Detect which cell encompasses the target text, then output its (X, Y) center coordinate. 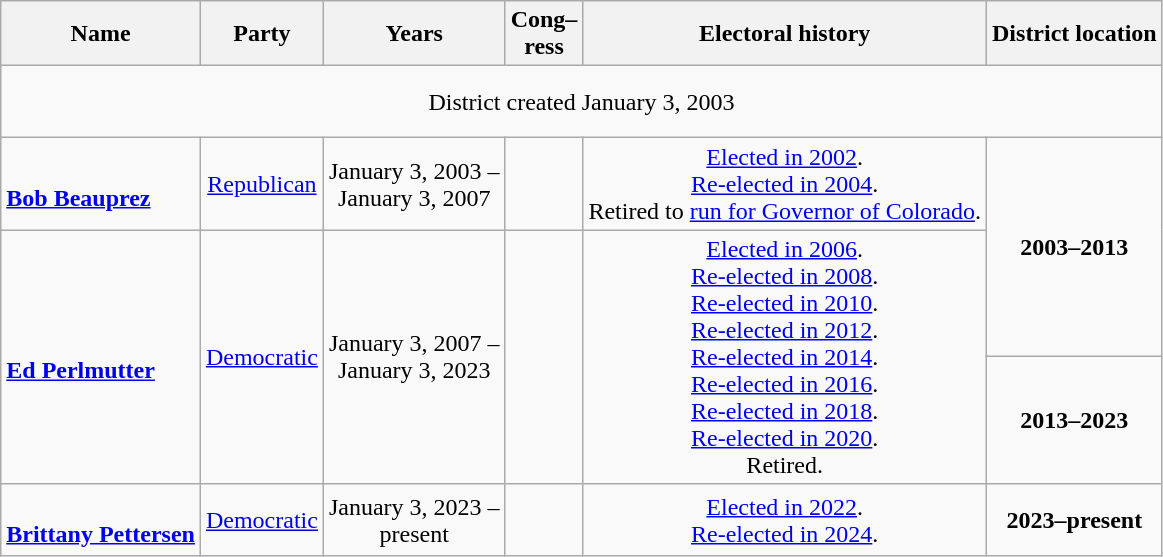
2003–2013 (1075, 248)
Elected in 2002.Re-elected in 2004.Retired to run for Governor of Colorado. (785, 184)
District location (1075, 34)
Republican (262, 184)
Name (101, 34)
2013–2023 (1075, 420)
Years (414, 34)
January 3, 2007 –January 3, 2023 (414, 357)
District created January 3, 2003 (582, 102)
Party (262, 34)
Cong–ress (544, 34)
2023–present (1075, 520)
Elected in 2022.Re-elected in 2024. (785, 520)
Brittany Pettersen (101, 520)
Ed Perlmutter (101, 357)
Bob Beauprez (101, 184)
January 3, 2023 –present (414, 520)
January 3, 2003 –January 3, 2007 (414, 184)
Electoral history (785, 34)
